Search for the cell housing the specified text and yield its (X, Y) center coordinate. 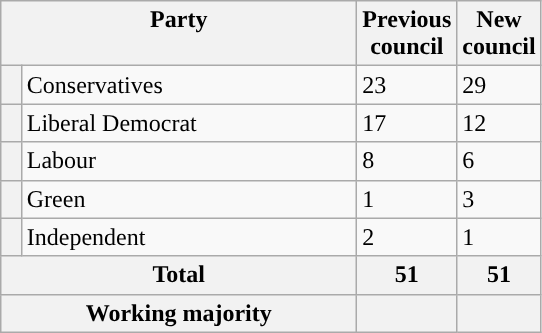
Working majority (179, 313)
Independent (189, 237)
12 (499, 123)
New council (499, 34)
Conservatives (189, 85)
Party (179, 34)
8 (407, 161)
17 (407, 123)
Total (179, 275)
Labour (189, 161)
Green (189, 199)
Previous council (407, 34)
Liberal Democrat (189, 123)
29 (499, 85)
23 (407, 85)
2 (407, 237)
3 (499, 199)
6 (499, 161)
